From the cell containing the given text, extract its center point as [x, y] coordinate. 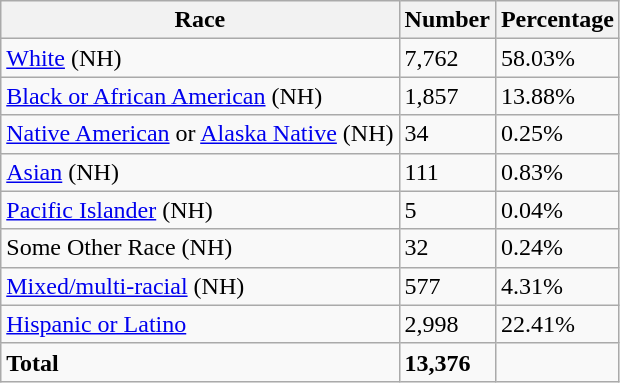
32 [447, 248]
Black or African American (NH) [200, 96]
White (NH) [200, 58]
0.25% [557, 134]
34 [447, 134]
0.83% [557, 172]
2,998 [447, 324]
7,762 [447, 58]
0.24% [557, 248]
22.41% [557, 324]
Percentage [557, 20]
Some Other Race (NH) [200, 248]
5 [447, 210]
Number [447, 20]
Race [200, 20]
Mixed/multi-racial (NH) [200, 286]
Hispanic or Latino [200, 324]
1,857 [447, 96]
Total [200, 362]
Pacific Islander (NH) [200, 210]
58.03% [557, 58]
4.31% [557, 286]
13.88% [557, 96]
Native American or Alaska Native (NH) [200, 134]
0.04% [557, 210]
111 [447, 172]
Asian (NH) [200, 172]
13,376 [447, 362]
577 [447, 286]
